Return [X, Y] of the center of cell containing provided text 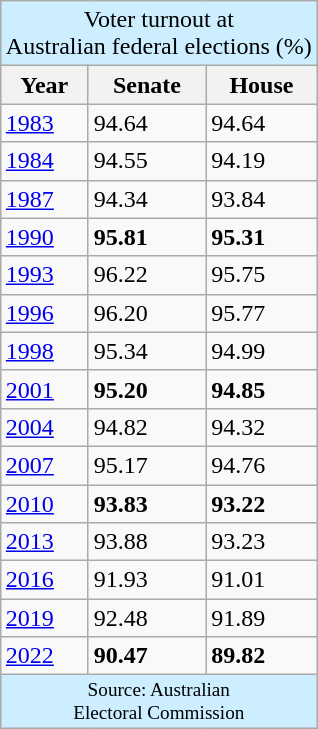
92.48 [147, 618]
96.20 [147, 313]
93.23 [262, 542]
91.93 [147, 580]
95.31 [262, 237]
91.01 [262, 580]
1998 [44, 351]
1993 [44, 275]
95.34 [147, 351]
Voter turnout atAustralian federal elections (%) [158, 34]
95.77 [262, 313]
93.84 [262, 199]
95.81 [147, 237]
1996 [44, 313]
95.20 [147, 389]
89.82 [262, 656]
2019 [44, 618]
1983 [44, 123]
2010 [44, 503]
94.55 [147, 161]
Year [44, 85]
95.17 [147, 465]
91.89 [262, 618]
94.76 [262, 465]
2007 [44, 465]
Senate [147, 85]
1990 [44, 237]
93.88 [147, 542]
1987 [44, 199]
96.22 [147, 275]
House [262, 85]
95.75 [262, 275]
2001 [44, 389]
93.22 [262, 503]
94.82 [147, 427]
94.85 [262, 389]
90.47 [147, 656]
Source: AustralianElectoral Commission [158, 702]
93.83 [147, 503]
1984 [44, 161]
2013 [44, 542]
2004 [44, 427]
2016 [44, 580]
94.32 [262, 427]
94.99 [262, 351]
94.34 [147, 199]
2022 [44, 656]
94.19 [262, 161]
